Capture the cell that displays the provided text and extract its [X, Y] central coordinate. 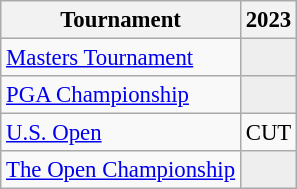
U.S. Open [121, 133]
2023 [268, 20]
CUT [268, 133]
The Open Championship [121, 170]
PGA Championship [121, 95]
Masters Tournament [121, 58]
Tournament [121, 20]
